Return [x, y] of the center of cell containing provided text 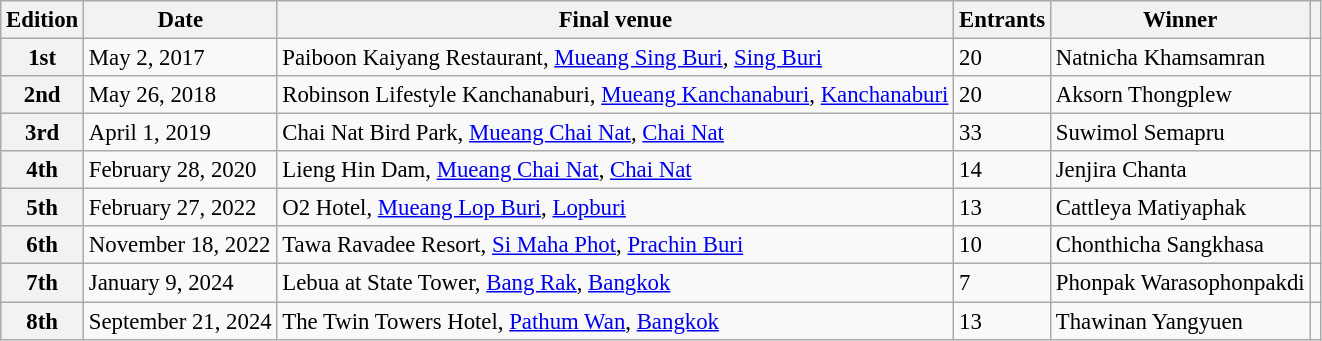
Date [180, 20]
Suwimol Semapru [1180, 133]
1st [42, 58]
Cattleya Matiyaphak [1180, 208]
7th [42, 283]
Paiboon Kaiyang Restaurant, Mueang Sing Buri, Sing Buri [616, 58]
14 [1002, 170]
Aksorn Thongplew [1180, 95]
33 [1002, 133]
2nd [42, 95]
Winner [1180, 20]
10 [1002, 245]
The Twin Towers Hotel, Pathum Wan, Bangkok [616, 321]
Lebua at State Tower, Bang Rak, Bangkok [616, 283]
Chai Nat Bird Park, Mueang Chai Nat, Chai Nat [616, 133]
Chonthicha Sangkhasa [1180, 245]
5th [42, 208]
O2 Hotel, Mueang Lop Buri, Lopburi [616, 208]
6th [42, 245]
Jenjira Chanta [1180, 170]
Tawa Ravadee Resort, Si Maha Phot, Prachin Buri [616, 245]
February 28, 2020 [180, 170]
February 27, 2022 [180, 208]
May 26, 2018 [180, 95]
Natnicha Khamsamran [1180, 58]
September 21, 2024 [180, 321]
7 [1002, 283]
April 1, 2019 [180, 133]
November 18, 2022 [180, 245]
4th [42, 170]
8th [42, 321]
Thawinan Yangyuen [1180, 321]
Final venue [616, 20]
Robinson Lifestyle Kanchanaburi, Mueang Kanchanaburi, Kanchanaburi [616, 95]
3rd [42, 133]
January 9, 2024 [180, 283]
May 2, 2017 [180, 58]
Edition [42, 20]
Entrants [1002, 20]
Lieng Hin Dam, Mueang Chai Nat, Chai Nat [616, 170]
Phonpak Warasophonpakdi [1180, 283]
